Search for the cell housing the specified text and yield its (X, Y) center coordinate. 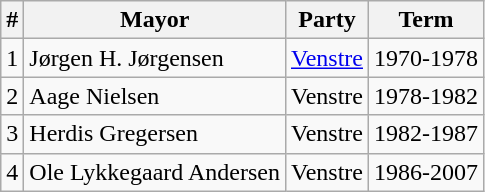
1970-1978 (426, 58)
1978-1982 (426, 96)
Aage Nielsen (155, 96)
2 (12, 96)
Jørgen H. Jørgensen (155, 58)
# (12, 20)
4 (12, 172)
Ole Lykkegaard Andersen (155, 172)
3 (12, 134)
Party (326, 20)
Mayor (155, 20)
1 (12, 58)
Term (426, 20)
1986-2007 (426, 172)
1982-1987 (426, 134)
Herdis Gregersen (155, 134)
